Determine the [X, Y] coordinate at the center of the cell enclosing the given text.  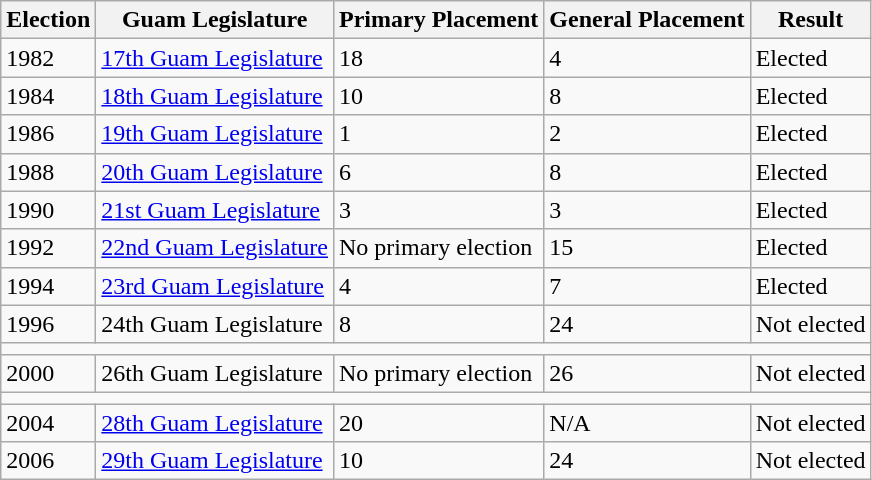
2 [647, 134]
26 [647, 373]
20 [438, 423]
20th Guam Legislature [215, 172]
2000 [48, 373]
28th Guam Legislature [215, 423]
General Placement [647, 20]
Election [48, 20]
17th Guam Legislature [215, 58]
18th Guam Legislature [215, 96]
6 [438, 172]
1992 [48, 248]
1988 [48, 172]
1 [438, 134]
15 [647, 248]
24th Guam Legislature [215, 324]
19th Guam Legislature [215, 134]
1996 [48, 324]
1990 [48, 210]
1986 [48, 134]
Guam Legislature [215, 20]
N/A [647, 423]
1984 [48, 96]
2004 [48, 423]
Result [810, 20]
29th Guam Legislature [215, 461]
21st Guam Legislature [215, 210]
26th Guam Legislature [215, 373]
7 [647, 286]
1994 [48, 286]
18 [438, 58]
Primary Placement [438, 20]
1982 [48, 58]
22nd Guam Legislature [215, 248]
23rd Guam Legislature [215, 286]
2006 [48, 461]
